Identify which cell holds the provided text, then report its [X, Y] central coordinate. 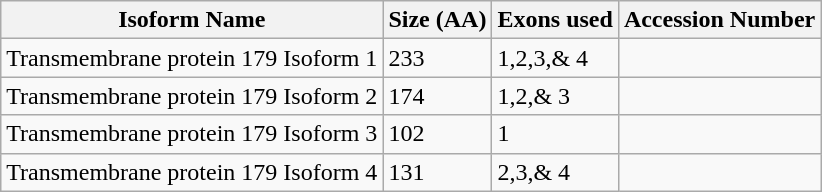
Transmembrane protein 179 Isoform 1 [192, 58]
Transmembrane protein 179 Isoform 4 [192, 172]
Accession Number [719, 20]
233 [438, 58]
131 [438, 172]
Transmembrane protein 179 Isoform 3 [192, 134]
1 [555, 134]
Isoform Name [192, 20]
1,2,3,& 4 [555, 58]
174 [438, 96]
1,2,& 3 [555, 96]
Exons used [555, 20]
Size (AA) [438, 20]
Transmembrane protein 179 Isoform 2 [192, 96]
2,3,& 4 [555, 172]
102 [438, 134]
